Capture the cell that displays the provided text and extract its [x, y] central coordinate. 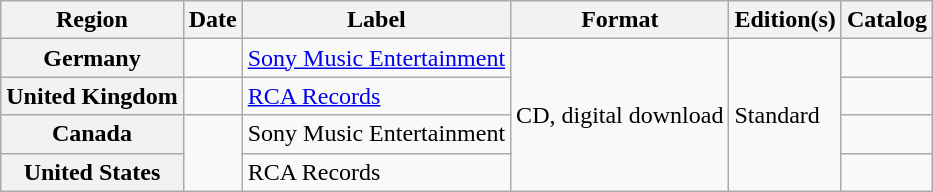
Region [92, 20]
United States [92, 172]
CD, digital download [620, 115]
Standard [785, 115]
Date [212, 20]
Catalog [886, 20]
United Kingdom [92, 96]
Format [620, 20]
Edition(s) [785, 20]
Canada [92, 134]
Label [376, 20]
Germany [92, 58]
